Scan for the cell matching the given text and deliver its [X, Y] coordinate at center. 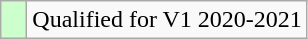
Qualified for V1 2020-2021 [168, 20]
